Pinpoint the cell where the given text exists, returning its [x, y] midpoint coordinate. 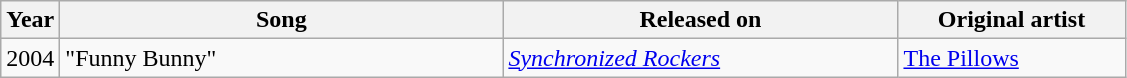
The Pillows [1012, 58]
"Funny Bunny" [282, 58]
Original artist [1012, 20]
Released on [700, 20]
Synchronized Rockers [700, 58]
Year [30, 20]
Song [282, 20]
2004 [30, 58]
